Detect which cell encompasses the target text, then output its [X, Y] center coordinate. 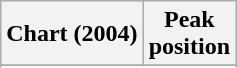
Peakposition [189, 34]
Chart (2004) [72, 34]
